Pinpoint the cell where the given text exists, returning its (X, Y) midpoint coordinate. 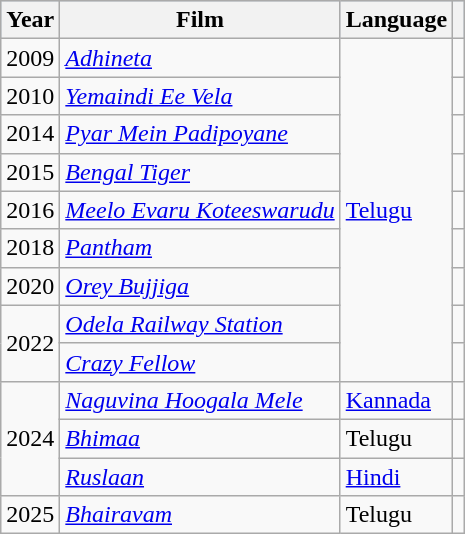
Bengal Tiger (200, 172)
Orey Bujjiga (200, 286)
Bhimaa (200, 438)
2014 (30, 134)
2024 (30, 438)
2025 (30, 515)
2018 (30, 248)
Meelo Evaru Koteeswarudu (200, 210)
2010 (30, 96)
Adhineta (200, 58)
Yemaindi Ee Vela (200, 96)
Bhairavam (200, 515)
Film (200, 20)
Language (396, 20)
Pyar Mein Padipoyane (200, 134)
Year (30, 20)
Naguvina Hoogala Mele (200, 400)
2020 (30, 286)
Crazy Fellow (200, 362)
Pantham (200, 248)
2015 (30, 172)
2016 (30, 210)
Kannada (396, 400)
Ruslaan (200, 477)
2009 (30, 58)
Odela Railway Station (200, 324)
2022 (30, 343)
Hindi (396, 477)
